Identify which cell holds the provided text, then report its (x, y) central coordinate. 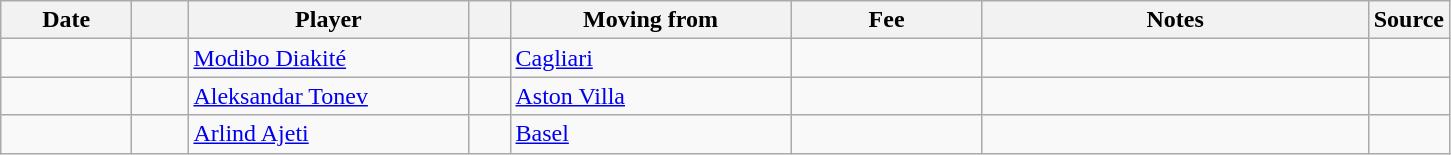
Cagliari (650, 58)
Notes (1175, 20)
Fee (886, 20)
Date (66, 20)
Modibo Diakité (328, 58)
Moving from (650, 20)
Basel (650, 134)
Arlind Ajeti (328, 134)
Aleksandar Tonev (328, 96)
Aston Villa (650, 96)
Player (328, 20)
Source (1408, 20)
